Detect which cell encompasses the target text, then output its [x, y] center coordinate. 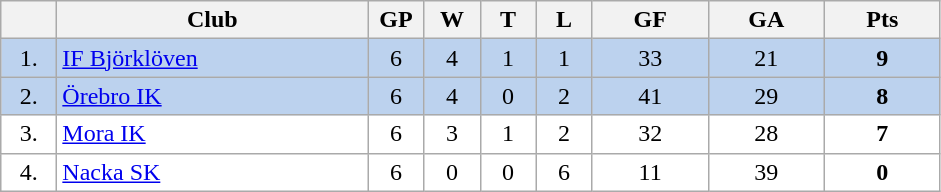
11 [650, 172]
7 [882, 134]
33 [650, 58]
W [452, 20]
21 [766, 58]
GF [650, 20]
4. [29, 172]
Mora IK [212, 134]
GA [766, 20]
39 [766, 172]
32 [650, 134]
Club [212, 20]
IF Björklöven [212, 58]
9 [882, 58]
29 [766, 96]
1. [29, 58]
Pts [882, 20]
41 [650, 96]
Nacka SK [212, 172]
2. [29, 96]
8 [882, 96]
T [508, 20]
3. [29, 134]
Örebro IK [212, 96]
GP [396, 20]
3 [452, 134]
28 [766, 134]
L [564, 20]
